Return [X, Y] of the center of cell containing provided text 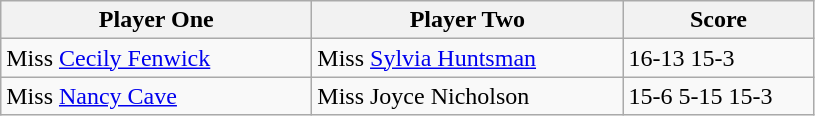
Miss Joyce Nicholson [468, 96]
Miss Sylvia Huntsman [468, 58]
Player Two [468, 20]
Miss Cecily Fenwick [156, 58]
Player One [156, 20]
Score [718, 20]
Miss Nancy Cave [156, 96]
15-6 5-15 15-3 [718, 96]
16-13 15-3 [718, 58]
